Output the [X, Y] coordinate of the center of the cell containing the given text.  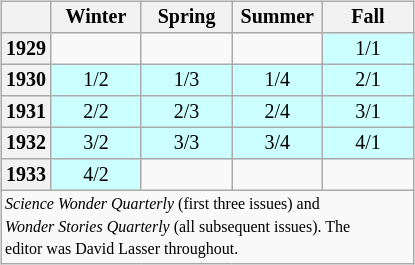
4/2 [96, 174]
1/3 [186, 80]
1/2 [96, 80]
Fall [368, 18]
2/4 [278, 112]
1932 [26, 144]
1929 [26, 48]
4/1 [368, 144]
1/1 [368, 48]
1930 [26, 80]
3/4 [278, 144]
3/3 [186, 144]
Science Wonder Quarterly (first three issues) andWonder Stories Quarterly (all subsequent issues). Theeditor was David Lasser throughout. [207, 227]
1931 [26, 112]
Spring [186, 18]
Winter [96, 18]
3/2 [96, 144]
2/1 [368, 80]
3/1 [368, 112]
2/3 [186, 112]
1/4 [278, 80]
2/2 [96, 112]
Summer [278, 18]
1933 [26, 174]
